Search for the cell housing the specified text and yield its (x, y) center coordinate. 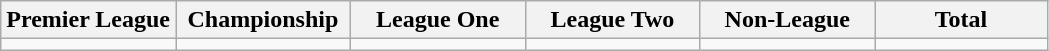
Championship (264, 20)
Premier League (88, 20)
Non-League (788, 20)
Total (962, 20)
League One (438, 20)
League Two (612, 20)
